Scan for the cell matching the given text and deliver its (X, Y) coordinate at center. 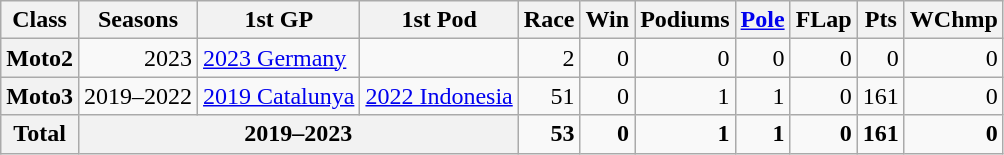
Pole (762, 20)
Moto3 (40, 96)
Podiums (685, 20)
2019–2023 (298, 134)
Class (40, 20)
2022 Indonesia (439, 96)
Moto2 (40, 58)
2019 Catalunya (279, 96)
Pts (880, 20)
Win (608, 20)
FLap (824, 20)
Total (40, 134)
51 (549, 96)
Seasons (138, 20)
2 (549, 58)
1st Pod (439, 20)
53 (549, 134)
2019–2022 (138, 96)
1st GP (279, 20)
2023 Germany (279, 58)
WChmp (954, 20)
Race (549, 20)
2023 (138, 58)
